Locate the cell with the specified text and output its (x, y) center coordinate. 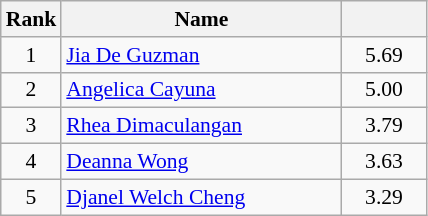
5.00 (384, 90)
2 (32, 90)
3.29 (384, 197)
4 (32, 162)
Djanel Welch Cheng (201, 197)
3 (32, 126)
Rhea Dimaculangan (201, 126)
Jia De Guzman (201, 55)
3.79 (384, 126)
5.69 (384, 55)
Deanna Wong (201, 162)
Rank (32, 19)
3.63 (384, 162)
5 (32, 197)
1 (32, 55)
Angelica Cayuna (201, 90)
Name (201, 19)
